Return (x, y) of the center of cell containing provided text 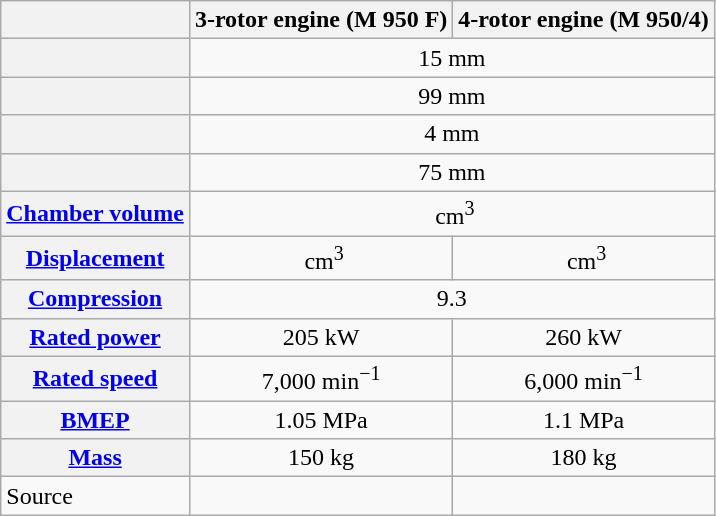
75 mm (452, 172)
6,000 min−1 (584, 378)
Displacement (96, 258)
Compression (96, 299)
260 kW (584, 337)
150 kg (320, 458)
7,000 min−1 (320, 378)
Rated power (96, 337)
4 mm (452, 134)
BMEP (96, 420)
180 kg (584, 458)
1.05 MPa (320, 420)
4-rotor engine (M 950/4) (584, 20)
Rated speed (96, 378)
205 kW (320, 337)
Source (96, 496)
3-rotor engine (M 950 F) (320, 20)
Mass (96, 458)
99 mm (452, 96)
Chamber volume (96, 214)
15 mm (452, 58)
1.1 MPa (584, 420)
9.3 (452, 299)
